Identify which cell holds the provided text, then report its (x, y) central coordinate. 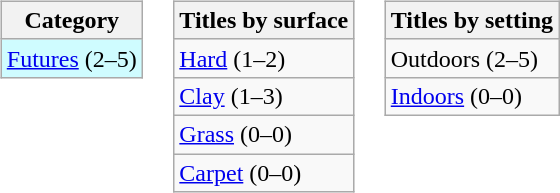
Titles by setting (472, 20)
Titles by surface (264, 20)
Clay (1–3) (264, 96)
Outdoors (2–5) (472, 58)
Indoors (0–0) (472, 96)
Carpet (0–0) (264, 173)
Grass (0–0) (264, 134)
Category (72, 20)
Futures (2–5) (72, 58)
Hard (1–2) (264, 58)
